Extract the [X, Y] coordinate from the center of the cell holding the provided text.  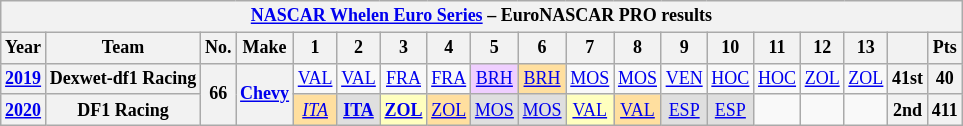
3 [404, 48]
1 [314, 48]
2 [358, 48]
9 [684, 48]
Dexwet-df1 Racing [122, 78]
VEN [684, 78]
411 [944, 110]
Year [24, 48]
13 [866, 48]
4 [449, 48]
Pts [944, 48]
2019 [24, 78]
10 [730, 48]
2020 [24, 110]
NASCAR Whelen Euro Series – EuroNASCAR PRO results [482, 16]
66 [218, 94]
41st [908, 78]
2nd [908, 110]
DF1 Racing [122, 110]
12 [822, 48]
11 [778, 48]
8 [638, 48]
7 [590, 48]
Chevy [265, 94]
6 [542, 48]
Make [265, 48]
40 [944, 78]
5 [495, 48]
No. [218, 48]
Team [122, 48]
